Identify which cell holds the provided text, then report its (x, y) central coordinate. 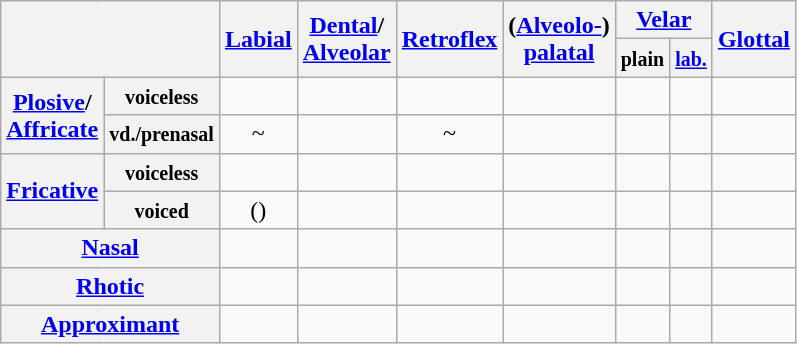
Fricative (52, 191)
Rhotic (110, 286)
(Alveolo-)palatal (559, 39)
Retroflex (450, 39)
Labial (258, 39)
Nasal (110, 248)
Glottal (754, 39)
() (258, 210)
plain (642, 58)
voiced (162, 210)
lab. (692, 58)
Plosive/Affricate (52, 115)
vd./prenasal (162, 134)
Dental/Alveolar (346, 39)
Approximant (110, 324)
Velar (664, 20)
